Locate the cell with the specified text and output its (x, y) center coordinate. 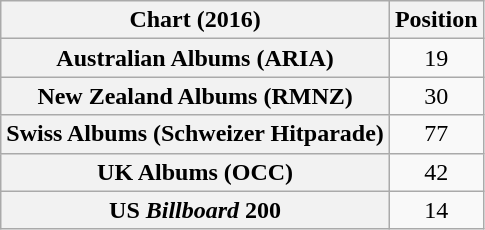
19 (436, 58)
30 (436, 96)
42 (436, 172)
77 (436, 134)
New Zealand Albums (RMNZ) (196, 96)
Australian Albums (ARIA) (196, 58)
Position (436, 20)
Swiss Albums (Schweizer Hitparade) (196, 134)
Chart (2016) (196, 20)
UK Albums (OCC) (196, 172)
14 (436, 210)
US Billboard 200 (196, 210)
